Extract the [X, Y] coordinate from the center of the cell holding the provided text.  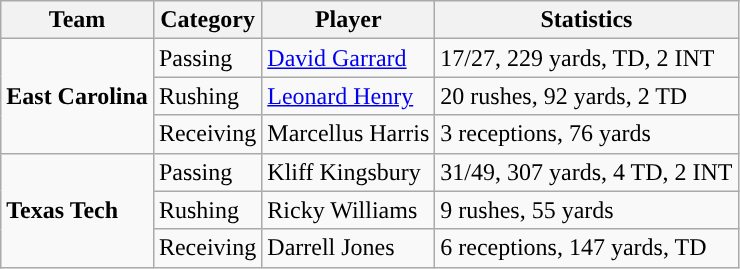
Player [348, 20]
Category [207, 20]
Team [78, 20]
20 rushes, 92 yards, 2 TD [586, 96]
9 rushes, 55 yards [586, 210]
Statistics [586, 20]
East Carolina [78, 96]
Kliff Kingsbury [348, 172]
17/27, 229 yards, TD, 2 INT [586, 58]
6 receptions, 147 yards, TD [586, 248]
Leonard Henry [348, 96]
Darrell Jones [348, 248]
3 receptions, 76 yards [586, 134]
Texas Tech [78, 210]
Ricky Williams [348, 210]
Marcellus Harris [348, 134]
David Garrard [348, 58]
31/49, 307 yards, 4 TD, 2 INT [586, 172]
